Scan for the cell matching the given text and deliver its (x, y) coordinate at center. 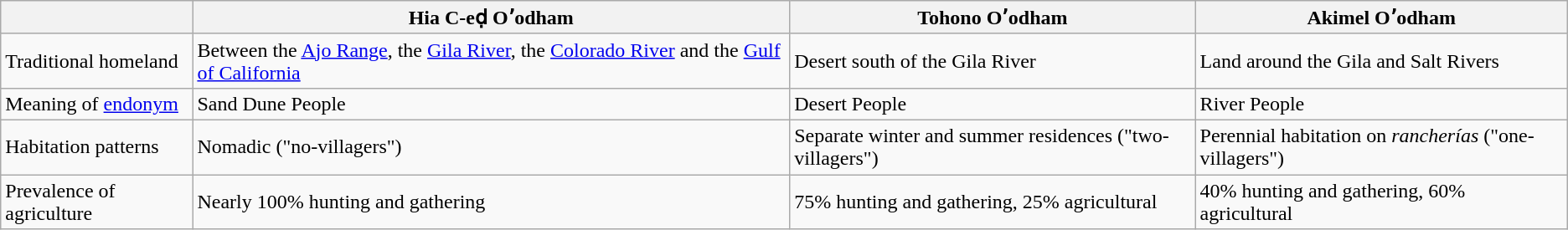
Prevalence of agriculture (97, 201)
Separate winter and summer residences ("two-villagers") (993, 147)
Desert People (993, 104)
Nomadic ("no-villagers") (491, 147)
River People (1381, 104)
Perennial habitation on rancherías ("one-villagers") (1381, 147)
Between the Ajo Range, the Gila River, the Colorado River and the Gulf of California (491, 60)
Akimel Oʼodham (1381, 18)
40% hunting and gathering, 60% agricultural (1381, 201)
75% hunting and gathering, 25% agricultural (993, 201)
Nearly 100% hunting and gathering (491, 201)
Desert south of the Gila River (993, 60)
Sand Dune People (491, 104)
Hia C-eḍ Oʼodham (491, 18)
Tohono Oʼodham (993, 18)
Habitation patterns (97, 147)
Meaning of endonym (97, 104)
Land around the Gila and Salt Rivers (1381, 60)
Traditional homeland (97, 60)
